From the cell containing the given text, extract its center point as (X, Y) coordinate. 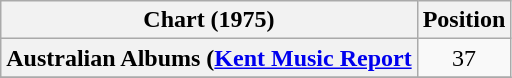
37 (464, 58)
Chart (1975) (209, 20)
Australian Albums (Kent Music Report (209, 58)
Position (464, 20)
